Scan for the cell matching the given text and deliver its (X, Y) coordinate at center. 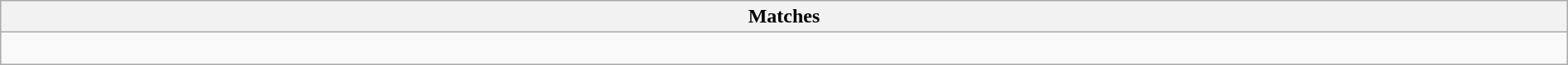
Matches (784, 17)
